Search for the cell housing the specified text and yield its (X, Y) center coordinate. 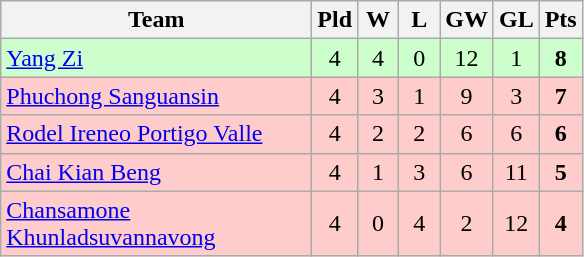
Chansamone Khunladsuvannavong (156, 224)
Phuchong Sanguansin (156, 96)
Yang Zi (156, 58)
GW (467, 20)
W (378, 20)
GL (516, 20)
Pts (560, 20)
5 (560, 172)
L (420, 20)
Rodel Ireneo Portigo Valle (156, 134)
11 (516, 172)
Chai Kian Beng (156, 172)
8 (560, 58)
7 (560, 96)
Team (156, 20)
9 (467, 96)
Pld (335, 20)
